Identify which cell holds the provided text, then report its [x, y] central coordinate. 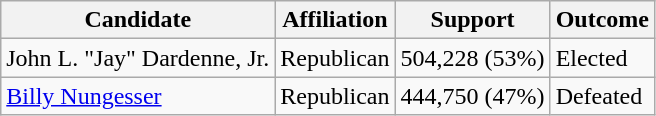
444,750 (47%) [472, 96]
Outcome [602, 20]
Defeated [602, 96]
Billy Nungesser [138, 96]
Affiliation [335, 20]
Elected [602, 58]
504,228 (53%) [472, 58]
John L. "Jay" Dardenne, Jr. [138, 58]
Candidate [138, 20]
Support [472, 20]
